Provide the (X, Y) coordinate of the cell's center where the given text is located.  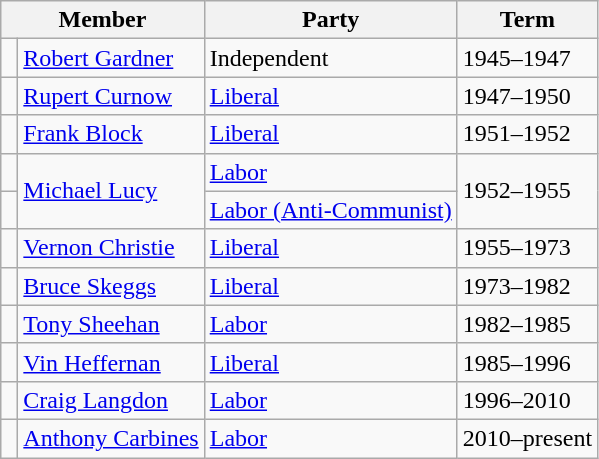
Term (527, 20)
Independent (330, 58)
Craig Langdon (111, 400)
1955–1973 (527, 248)
Vin Heffernan (111, 362)
Member (102, 20)
1945–1947 (527, 58)
2010–present (527, 438)
1973–1982 (527, 286)
Bruce Skeggs (111, 286)
Tony Sheehan (111, 324)
Michael Lucy (111, 191)
1947–1950 (527, 96)
Frank Block (111, 134)
Rupert Curnow (111, 96)
1951–1952 (527, 134)
1985–1996 (527, 362)
Robert Gardner (111, 58)
Labor (Anti-Communist) (330, 210)
Vernon Christie (111, 248)
Anthony Carbines (111, 438)
1996–2010 (527, 400)
1952–1955 (527, 191)
1982–1985 (527, 324)
Party (330, 20)
